For the text-containing cell, return its midpoint in (x, y) coordinate format. 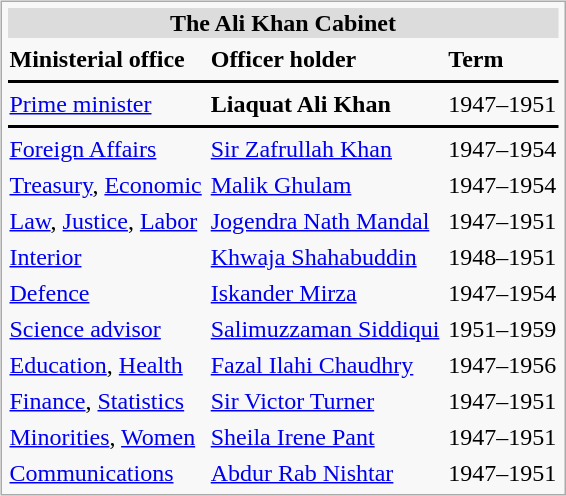
1951–1959 (502, 329)
Law, Justice, Labor (106, 221)
Interior (106, 257)
Term (502, 59)
The Ali Khan Cabinet (283, 23)
Prime minister (106, 104)
Jogendra Nath Mandal (325, 221)
Khwaja Shahabuddin (325, 257)
Liaquat Ali Khan (325, 104)
Abdur Rab Nishtar (325, 473)
Finance, Statistics (106, 401)
Ministerial office (106, 59)
Education, Health (106, 365)
1948–1951 (502, 257)
Communications (106, 473)
Defence (106, 293)
Sheila Irene Pant (325, 437)
Science advisor (106, 329)
Fazal Ilahi Chaudhry (325, 365)
Malik Ghulam (325, 185)
Salimuzzaman Siddiqui (325, 329)
Treasury, Economic (106, 185)
Minorities, Women (106, 437)
Officer holder (325, 59)
Sir Victor Turner (325, 401)
1947–1956 (502, 365)
Foreign Affairs (106, 149)
Iskander Mirza (325, 293)
Sir Zafrullah Khan (325, 149)
